Locate the cell with the specified text and output its (X, Y) center coordinate. 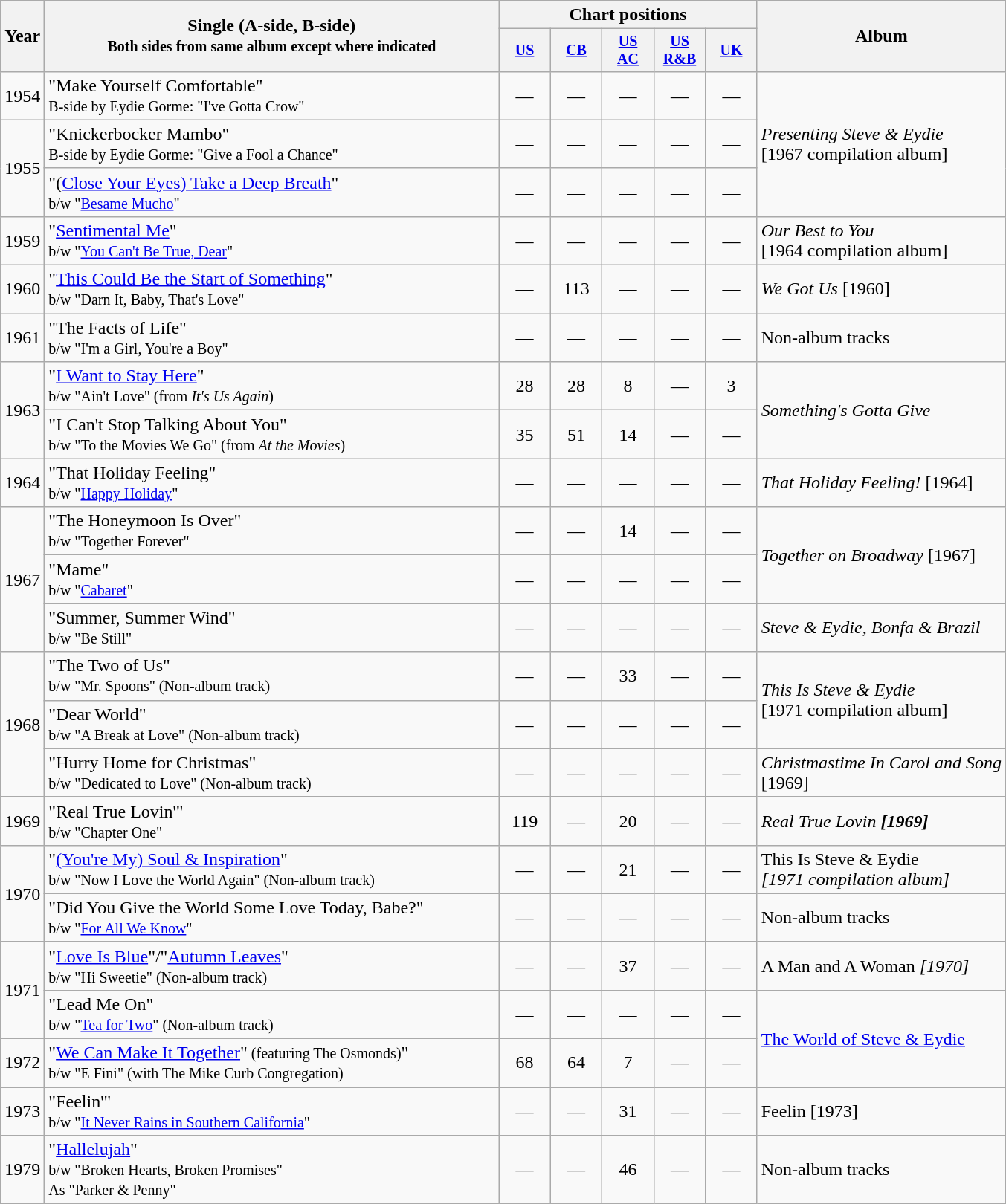
"(Close Your Eyes) Take a Deep Breath"b/w "Besame Mucho" (272, 192)
64 (575, 1063)
8 (628, 386)
1970 (22, 893)
Album (881, 36)
1959 (22, 241)
"(You're My) Soul & Inspiration"b/w "Now I Love the World Again" (Non-album track) (272, 870)
Christmastime In Carol and Song [1969] (881, 773)
1960 (22, 290)
USAC (628, 51)
1955 (22, 168)
"Knickerbocker Mambo"B-side by Eydie Gorme: "Give a Fool a Chance" (272, 144)
21 (628, 870)
33 (628, 676)
"We Can Make It Together" (featuring The Osmonds)"b/w "E Fini" (with The Mike Curb Congregation) (272, 1063)
"Sentimental Me"b/w "You Can't Be True, Dear" (272, 241)
We Got Us [1960] (881, 290)
3 (732, 386)
Steve & Eydie, Bonfa & Brazil (881, 627)
1961 (22, 337)
A Man and A Woman [1970] (881, 966)
"Summer, Summer Wind"b/w "Be Still" (272, 627)
"I Can't Stop Talking About You"b/w "To the Movies We Go" (from At the Movies) (272, 434)
USR&B (680, 51)
"That Holiday Feeling"b/w "Happy Holiday" (272, 483)
"This Could Be the Start of Something"b/w "Darn It, Baby, That's Love" (272, 290)
113 (575, 290)
Year (22, 36)
7 (628, 1063)
The World of Steve & Eydie (881, 1038)
"Real True Lovin'"b/w "Chapter One" (272, 821)
"The Two of Us"b/w "Mr. Spoons" (Non-album track) (272, 676)
1954 (22, 95)
46 (628, 1170)
"Lead Me On"b/w "Tea for Two" (Non-album track) (272, 1014)
31 (628, 1112)
1968 (22, 724)
Presenting Steve & Eydie [1967 compilation album] (881, 144)
UK (732, 51)
Our Best to You[1964 compilation album] (881, 241)
1973 (22, 1112)
"Feelin'"b/w "It Never Rains in Southern California" (272, 1112)
"Love Is Blue"/"Autumn Leaves"b/w "Hi Sweetie" (Non-album track) (272, 966)
That Holiday Feeling! [1964] (881, 483)
Chart positions (628, 15)
"Hurry Home for Christmas"b/w "Dedicated to Love" (Non-album track) (272, 773)
US (525, 51)
"Hallelujah"b/w "Broken Hearts, Broken Promises"As "Parker & Penny" (272, 1170)
"The Honeymoon Is Over"b/w "Together Forever" (272, 531)
119 (525, 821)
20 (628, 821)
1967 (22, 580)
"Mame"b/w "Cabaret" (272, 580)
68 (525, 1063)
CB (575, 51)
"The Facts of Life"b/w "I'm a Girl, You're a Boy" (272, 337)
1969 (22, 821)
1971 (22, 990)
35 (525, 434)
Feelin [1973] (881, 1112)
1979 (22, 1170)
"Make Yourself Comfortable"B-side by Eydie Gorme: "I've Gotta Crow" (272, 95)
1964 (22, 483)
"Dear World"b/w "A Break at Love" (Non-album track) (272, 724)
37 (628, 966)
Together on Broadway [1967] (881, 555)
51 (575, 434)
1972 (22, 1063)
Real True Lovin [1969] (881, 821)
1963 (22, 410)
"I Want to Stay Here"b/w "Ain't Love" (from It's Us Again) (272, 386)
Single (A-side, B-side)Both sides from same album except where indicated (272, 36)
"Did You Give the World Some Love Today, Babe?"b/w "For All We Know" (272, 917)
Something's Gotta Give (881, 410)
